Find where the given text appears and provide that cell's center as [x, y] coordinate. 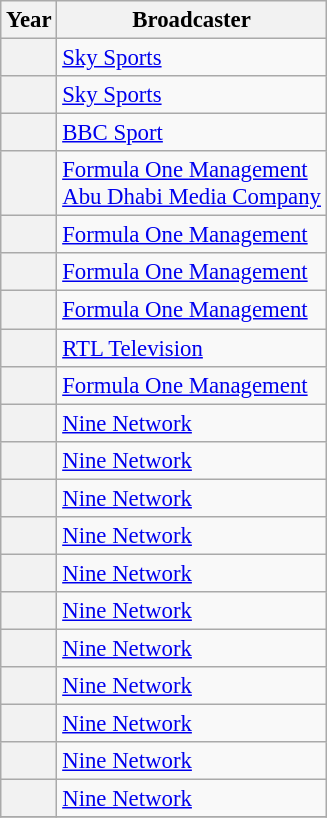
RTL Television [192, 348]
Broadcaster [192, 20]
Formula One Management Abu Dhabi Media Company [192, 184]
BBC Sport [192, 133]
Year [29, 20]
